Detect which cell encompasses the target text, then output its [X, Y] center coordinate. 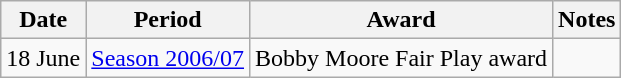
Date [44, 20]
18 June [44, 58]
Bobby Moore Fair Play award [402, 58]
Season 2006/07 [168, 58]
Period [168, 20]
Notes [587, 20]
Award [402, 20]
